Return the [x, y] coordinate for the center point of the cell that contains the specified text.  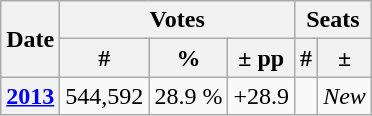
± pp [262, 58]
544,592 [104, 96]
+28.9 [262, 96]
28.9 % [188, 96]
Votes [178, 20]
% [188, 58]
New [345, 96]
Date [30, 39]
Seats [334, 20]
± [345, 58]
2013 [30, 96]
